From the cell containing the given text, extract its center point as (X, Y) coordinate. 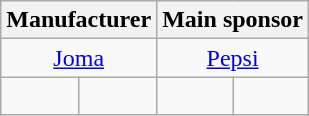
Pepsi (233, 58)
Joma (79, 58)
Manufacturer (79, 20)
Main sponsor (233, 20)
